From the cell containing the given text, extract its center point as (X, Y) coordinate. 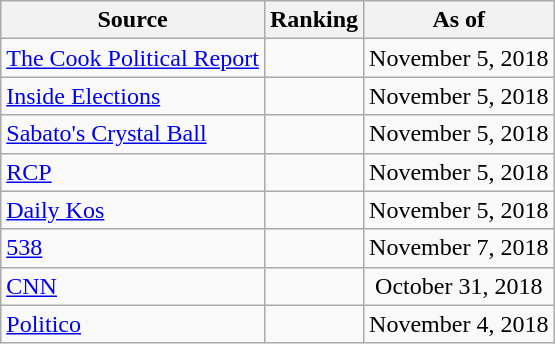
The Cook Political Report (133, 58)
November 4, 2018 (459, 324)
CNN (133, 286)
Daily Kos (133, 210)
Source (133, 20)
Sabato's Crystal Ball (133, 134)
Ranking (314, 20)
538 (133, 248)
Politico (133, 324)
October 31, 2018 (459, 286)
As of (459, 20)
November 7, 2018 (459, 248)
RCP (133, 172)
Inside Elections (133, 96)
